Pinpoint the cell where the given text exists, returning its (x, y) midpoint coordinate. 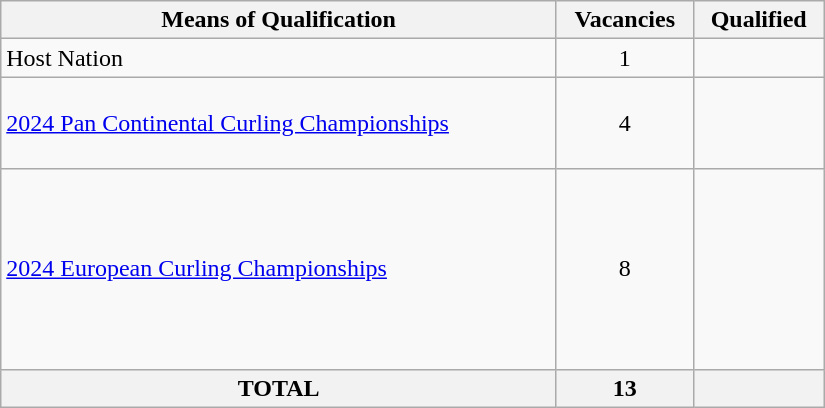
Vacancies (624, 20)
2024 European Curling Championships (279, 269)
TOTAL (279, 388)
4 (624, 123)
2024 Pan Continental Curling Championships (279, 123)
Qualified (758, 20)
13 (624, 388)
Means of Qualification (279, 20)
Host Nation (279, 58)
8 (624, 269)
1 (624, 58)
